Return the [X, Y] coordinate for the center point of the cell that contains the specified text.  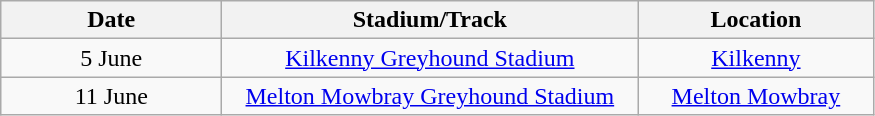
Melton Mowbray [756, 96]
Date [112, 20]
Kilkenny Greyhound Stadium [430, 58]
5 June [112, 58]
Kilkenny [756, 58]
Stadium/Track [430, 20]
Location [756, 20]
11 June [112, 96]
Melton Mowbray Greyhound Stadium [430, 96]
